From the cell containing the given text, extract its center point as (X, Y) coordinate. 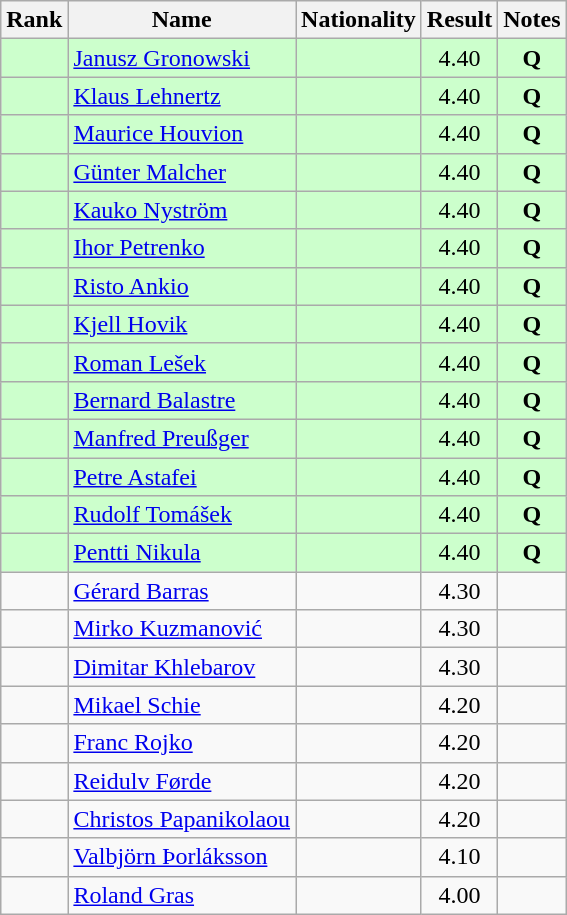
Mirko Kuzmanović (182, 629)
Petre Astafei (182, 477)
Kjell Hovik (182, 324)
Roman Lešek (182, 362)
Nationality (359, 20)
4.10 (459, 857)
Rudolf Tomášek (182, 515)
Ihor Petrenko (182, 248)
Franc Rojko (182, 743)
Pentti Nikula (182, 553)
Gérard Barras (182, 591)
Risto Ankio (182, 286)
Kauko Nyström (182, 210)
Günter Malcher (182, 172)
Notes (532, 20)
Mikael Schie (182, 705)
Bernard Balastre (182, 400)
Manfred Preußger (182, 438)
Christos Papanikolaou (182, 819)
Klaus Lehnertz (182, 96)
4.00 (459, 895)
Result (459, 20)
Valbjörn Þorláksson (182, 857)
Maurice Houvion (182, 134)
Janusz Gronowski (182, 58)
Name (182, 20)
Reidulv Førde (182, 781)
Dimitar Khlebarov (182, 667)
Rank (34, 20)
Roland Gras (182, 895)
